Return the [X, Y] coordinate for the center point of the cell that contains the specified text.  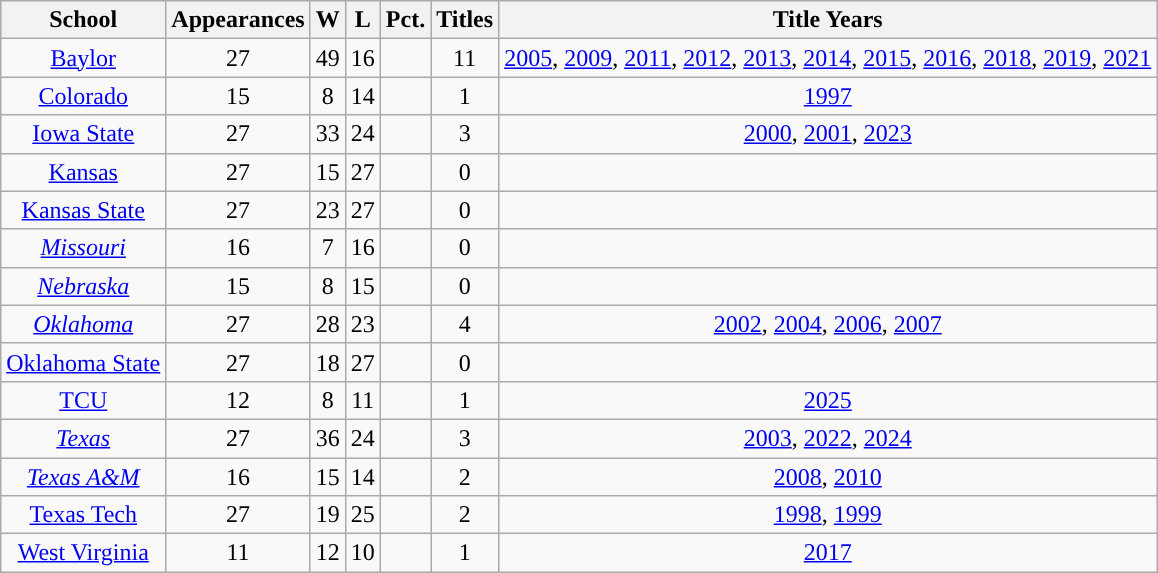
2002, 2004, 2006, 2007 [828, 324]
Texas A&M [84, 477]
4 [465, 324]
West Virginia [84, 553]
19 [328, 515]
Titles [465, 20]
Texas [84, 438]
Title Years [828, 20]
33 [328, 134]
Texas Tech [84, 515]
TCU [84, 400]
School [84, 20]
7 [328, 248]
W [328, 20]
2008, 2010 [828, 477]
10 [362, 553]
2005, 2009, 2011, 2012, 2013, 2014, 2015, 2016, 2018, 2019, 2021 [828, 58]
Oklahoma [84, 324]
2000, 2001, 2023 [828, 134]
Pct. [405, 20]
2025 [828, 400]
25 [362, 515]
Nebraska [84, 286]
Iowa State [84, 134]
Oklahoma State [84, 362]
1997 [828, 96]
Missouri [84, 248]
49 [328, 58]
18 [328, 362]
L [362, 20]
Baylor [84, 58]
Appearances [238, 20]
1998, 1999 [828, 515]
2003, 2022, 2024 [828, 438]
Kansas State [84, 210]
28 [328, 324]
Kansas [84, 172]
36 [328, 438]
Colorado [84, 96]
2017 [828, 553]
